Output the [x, y] coordinate of the center of the cell containing the given text.  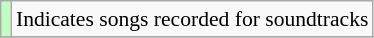
Indicates songs recorded for soundtracks [192, 19]
